From the cell containing the given text, extract its center point as (X, Y) coordinate. 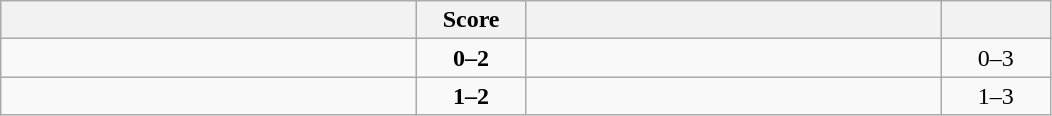
0–3 (996, 58)
1–2 (472, 96)
0–2 (472, 58)
Score (472, 20)
1–3 (996, 96)
